Search for the cell housing the specified text and yield its (x, y) center coordinate. 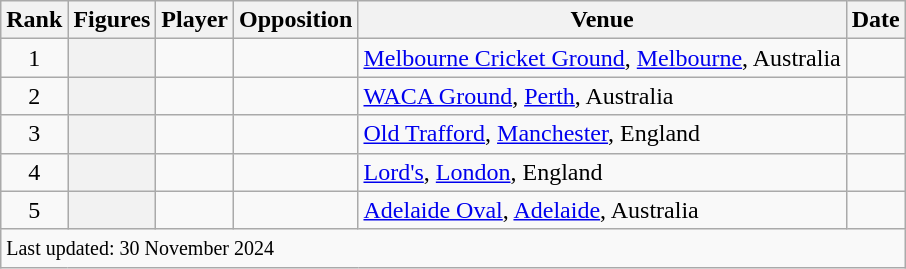
1 (34, 58)
Player (195, 20)
Old Trafford, Manchester, England (602, 134)
Opposition (296, 20)
WACA Ground, Perth, Australia (602, 96)
2 (34, 96)
Venue (602, 20)
3 (34, 134)
Date (876, 20)
Rank (34, 20)
Last updated: 30 November 2024 (454, 248)
Lord's, London, England (602, 172)
5 (34, 210)
Figures (112, 20)
4 (34, 172)
Melbourne Cricket Ground, Melbourne, Australia (602, 58)
Adelaide Oval, Adelaide, Australia (602, 210)
